Provide the (x, y) coordinate of the cell's center where the given text is located.  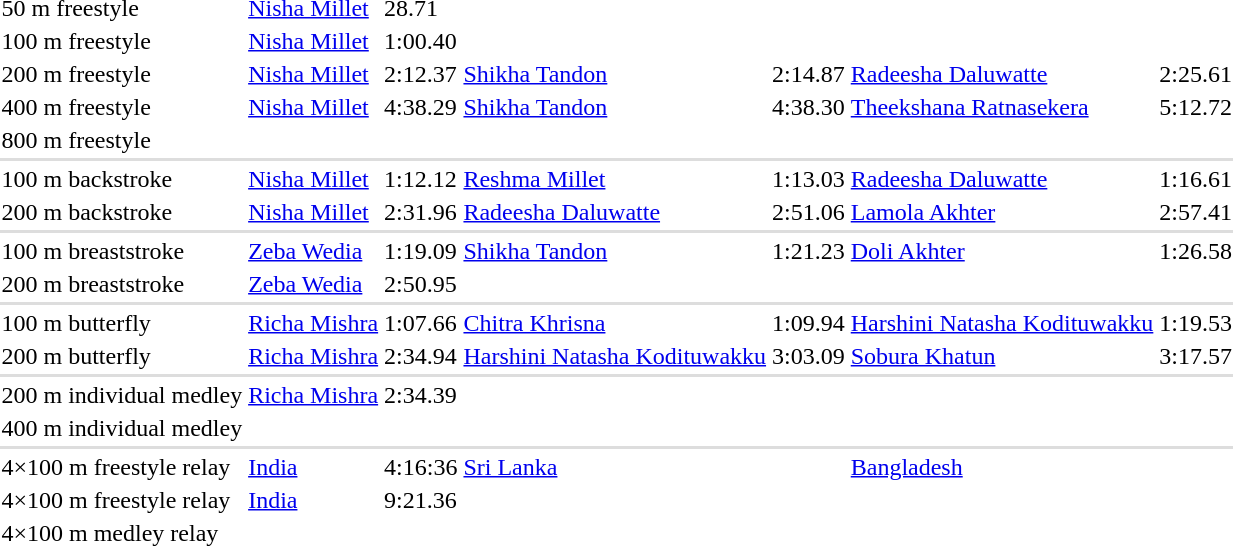
Theekshana Ratnasekera (1002, 107)
200 m backstroke (122, 212)
400 m individual medley (122, 428)
Lamola Akhter (1002, 212)
2:34.39 (421, 395)
200 m breaststroke (122, 284)
4:16:36 (421, 467)
200 m individual medley (122, 395)
1:00.40 (421, 41)
2:50.95 (421, 284)
400 m freestyle (122, 107)
2:31.96 (421, 212)
1:21.23 (809, 251)
100 m freestyle (122, 41)
1:12.12 (421, 179)
3:03.09 (809, 356)
200 m butterfly (122, 356)
2:14.87 (809, 74)
Doli Akhter (1002, 251)
4:38.29 (421, 107)
Chitra Khrisna (615, 323)
100 m backstroke (122, 179)
Sobura Khatun (1002, 356)
Bangladesh (1002, 467)
Reshma Millet (615, 179)
100 m breaststroke (122, 251)
4:38.30 (809, 107)
9:21.36 (421, 500)
2:51.06 (809, 212)
1:13.03 (809, 179)
100 m butterfly (122, 323)
800 m freestyle (122, 140)
200 m freestyle (122, 74)
1:07.66 (421, 323)
1:19.09 (421, 251)
1:09.94 (809, 323)
Sri Lanka (615, 467)
2:34.94 (421, 356)
2:12.37 (421, 74)
